Pinpoint the cell where the given text exists, returning its (x, y) midpoint coordinate. 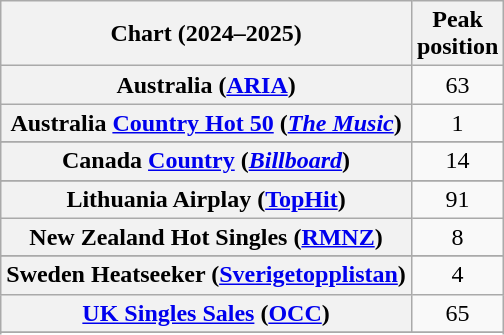
91 (457, 199)
Peakposition (457, 34)
Sweden Heatseeker (Sverigetopplistan) (206, 275)
Chart (2024–2025) (206, 34)
63 (457, 85)
4 (457, 275)
1 (457, 123)
Lithuania Airplay (TopHit) (206, 199)
65 (457, 313)
8 (457, 237)
UK Singles Sales (OCC) (206, 313)
Canada Country (Billboard) (206, 161)
New Zealand Hot Singles (RMNZ) (206, 237)
14 (457, 161)
Australia (ARIA) (206, 85)
Australia Country Hot 50 (The Music) (206, 123)
